Scan for the cell matching the given text and deliver its (X, Y) coordinate at center. 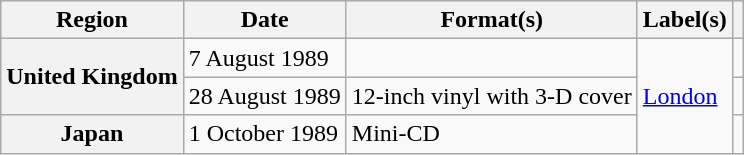
Format(s) (492, 20)
Date (264, 20)
United Kingdom (92, 77)
Label(s) (684, 20)
Japan (92, 134)
12-inch vinyl with 3-D cover (492, 96)
Region (92, 20)
1 October 1989 (264, 134)
28 August 1989 (264, 96)
London (684, 96)
Mini-CD (492, 134)
7 August 1989 (264, 58)
